Search for the cell housing the specified text and yield its (X, Y) center coordinate. 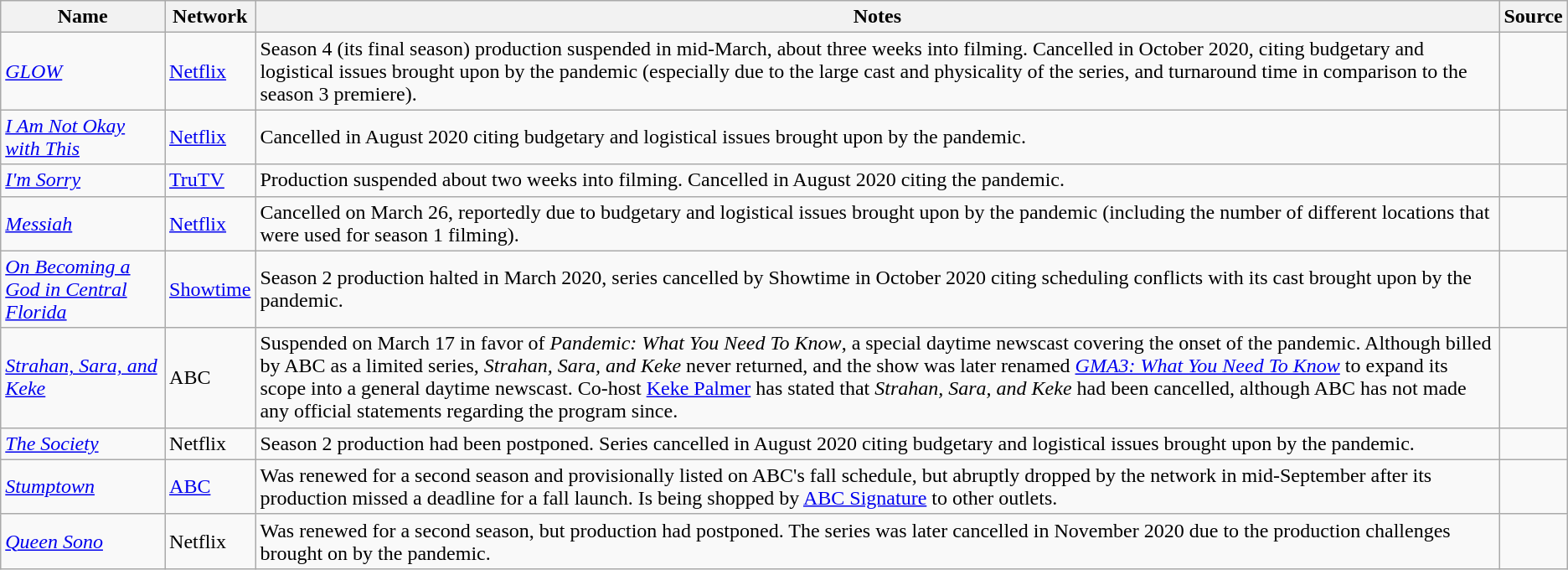
Queen Sono (83, 541)
I'm Sorry (83, 180)
Notes (878, 17)
Production suspended about two weeks into filming. Cancelled in August 2020 citing the pandemic. (878, 180)
On Becoming a God in Central Florida (83, 289)
Strahan, Sara, and Keke (83, 377)
Messiah (83, 223)
Source (1533, 17)
Stumptown (83, 486)
GLOW (83, 71)
Cancelled in August 2020 citing budgetary and logistical issues brought upon by the pandemic. (878, 137)
Network (210, 17)
I Am Not Okay with This (83, 137)
Name (83, 17)
TruTV (210, 180)
Season 2 production had been postponed. Series cancelled in August 2020 citing budgetary and logistical issues brought upon by the pandemic. (878, 443)
Showtime (210, 289)
The Society (83, 443)
